For the text-containing cell, return its midpoint in (X, Y) coordinate format. 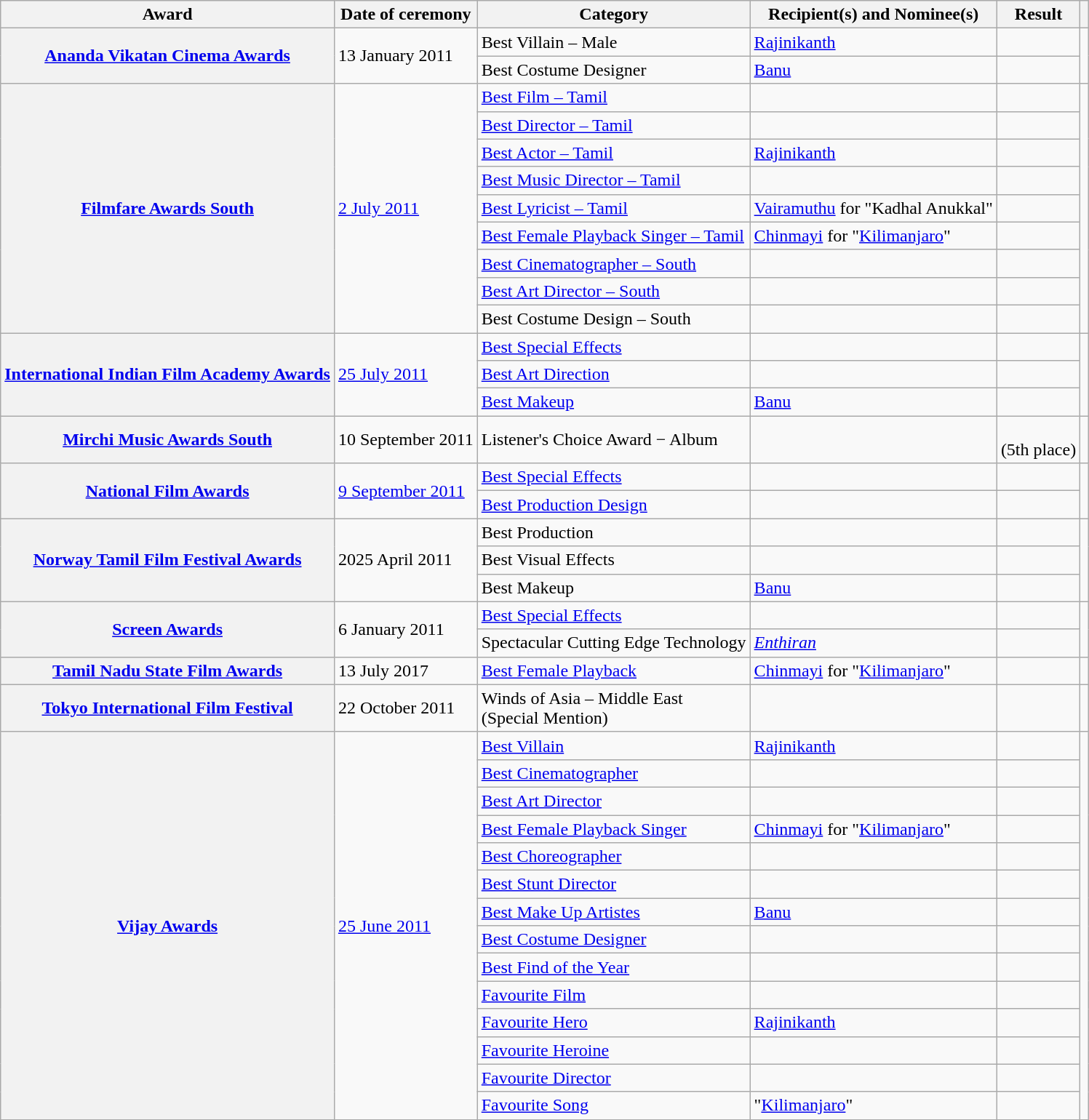
"Kilimanjaro" (873, 1105)
25 July 2011 (406, 375)
Best Villain (614, 745)
Date of ceremony (406, 15)
Best Cinematographer (614, 773)
13 January 2011 (406, 56)
Tamil Nadu State Film Awards (167, 671)
Best Visual Effects (614, 560)
Best Art Director – South (614, 291)
Best Female Playback Singer – Tamil (614, 236)
13 July 2017 (406, 671)
Best Cinematographer – South (614, 263)
Best Find of the Year (614, 967)
(5th place) (1038, 439)
Vijay Awards (167, 925)
Ananda Vikatan Cinema Awards (167, 56)
Favourite Hero (614, 1023)
2 July 2011 (406, 208)
Favourite Song (614, 1105)
25 June 2011 (406, 925)
Favourite Director (614, 1078)
Best Female Playback (614, 671)
Best Choreographer (614, 857)
Spectacular Cutting Edge Technology (614, 643)
Best Production Design (614, 505)
Winds of Asia – Middle East(Special Mention) (614, 708)
Best Film – Tamil (614, 97)
Tokyo International Film Festival (167, 708)
International Indian Film Academy Awards (167, 375)
National Film Awards (167, 491)
Filmfare Awards South (167, 208)
2025 April 2011 (406, 560)
Best Lyricist – Tamil (614, 208)
Listener's Choice Award − Album (614, 439)
Award (167, 15)
Best Villain – Male (614, 42)
9 September 2011 (406, 491)
Result (1038, 15)
22 October 2011 (406, 708)
Recipient(s) and Nominee(s) (873, 15)
Best Actor – Tamil (614, 153)
Vairamuthu for "Kadhal Anukkal" (873, 208)
Favourite Film (614, 995)
Screen Awards (167, 629)
Enthiran (873, 643)
Best Stunt Director (614, 884)
Favourite Heroine (614, 1050)
Norway Tamil Film Festival Awards (167, 560)
Best Make Up Artistes (614, 912)
Best Art Director (614, 801)
Best Music Director – Tamil (614, 180)
Best Costume Design – South (614, 319)
10 September 2011 (406, 439)
Best Art Direction (614, 375)
Best Production (614, 532)
Mirchi Music Awards South (167, 439)
Category (614, 15)
6 January 2011 (406, 629)
Best Director – Tamil (614, 125)
Best Female Playback Singer (614, 828)
